Search for the cell housing the specified text and yield its (x, y) center coordinate. 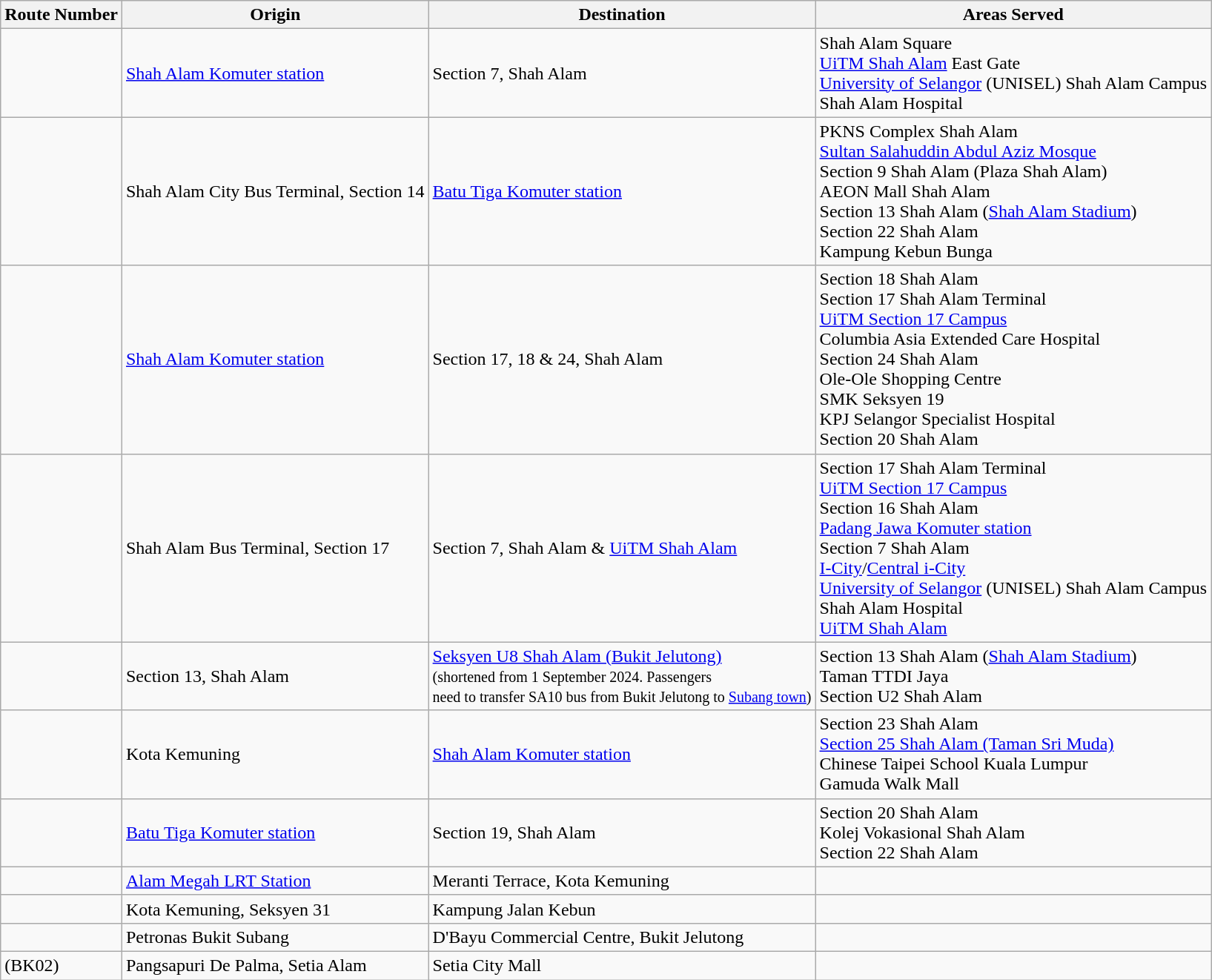
Destination (622, 15)
(BK02) (62, 965)
Section 13 Shah Alam (Shah Alam Stadium)Taman TTDI JayaSection U2 Shah Alam (1013, 676)
D'Bayu Commercial Centre, Bukit Jelutong (622, 937)
Section 7, Shah Alam (622, 73)
Setia City Mall (622, 965)
Section 13, Shah Alam (275, 676)
Section 20 Shah AlamKolej Vokasional Shah AlamSection 22 Shah Alam (1013, 832)
Areas Served (1013, 15)
Route Number (62, 15)
Kota Kemuning, Seksyen 31 (275, 909)
Shah Alam City Bus Terminal, Section 14 (275, 191)
Shah Alam Bus Terminal, Section 17 (275, 548)
Petronas Bukit Subang (275, 937)
Section 19, Shah Alam (622, 832)
Kampung Jalan Kebun (622, 909)
Alam Megah LRT Station (275, 881)
Shah Alam SquareUiTM Shah Alam East GateUniversity of Selangor (UNISEL) Shah Alam CampusShah Alam Hospital (1013, 73)
Section 17, 18 & 24, Shah Alam (622, 360)
Origin (275, 15)
Pangsapuri De Palma, Setia Alam (275, 965)
Meranti Terrace, Kota Kemuning (622, 881)
Kota Kemuning (275, 755)
Seksyen U8 Shah Alam (Bukit Jelutong) (shortened from 1 September 2024. Passengersneed to transfer SA10 bus from Bukit Jelutong to Subang town) (622, 676)
Section 7, Shah Alam & UiTM Shah Alam (622, 548)
Section 23 Shah AlamSection 25 Shah Alam (Taman Sri Muda)Chinese Taipei School Kuala LumpurGamuda Walk Mall (1013, 755)
